From the cell containing the given text, extract its center point as [x, y] coordinate. 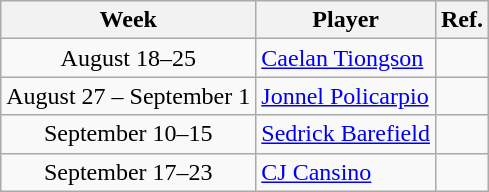
Ref. [462, 20]
August 18–25 [128, 58]
August 27 – September 1 [128, 96]
September 17–23 [128, 172]
Week [128, 20]
Sedrick Barefield [346, 134]
Caelan Tiongson [346, 58]
CJ Cansino [346, 172]
September 10–15 [128, 134]
Jonnel Policarpio [346, 96]
Player [346, 20]
